Determine the [x, y] coordinate at the center of the cell enclosing the given text.  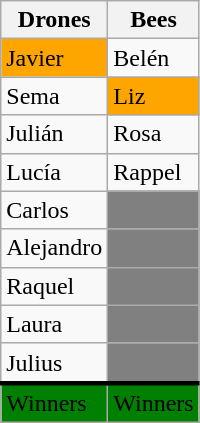
Laura [54, 324]
Rappel [154, 172]
Belén [154, 58]
Javier [54, 58]
Drones [54, 20]
Carlos [54, 210]
Lucía [54, 172]
Bees [154, 20]
Alejandro [54, 248]
Rosa [154, 134]
Sema [54, 96]
Julius [54, 363]
Julián [54, 134]
Raquel [54, 286]
Liz [154, 96]
